Extract the (X, Y) coordinate from the center of the cell holding the provided text.  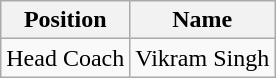
Head Coach (66, 58)
Vikram Singh (202, 58)
Position (66, 20)
Name (202, 20)
